For the text-containing cell, return its midpoint in [X, Y] coordinate format. 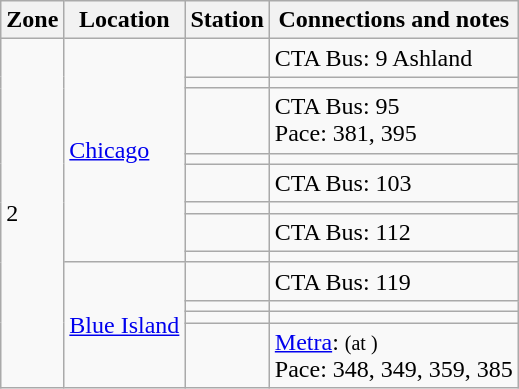
Station [227, 20]
CTA Bus: 95 Pace: 381, 395 [394, 120]
Blue Island [124, 324]
Zone [32, 20]
2 [32, 214]
CTA Bus: 112 [394, 232]
CTA Bus: 9 Ashland [394, 58]
Chicago [124, 151]
Metra: (at ) Pace: 348, 349, 359, 385 [394, 354]
Connections and notes [394, 20]
CTA Bus: 119 [394, 281]
Location [124, 20]
CTA Bus: 103 [394, 183]
